Detect which cell encompasses the target text, then output its (x, y) center coordinate. 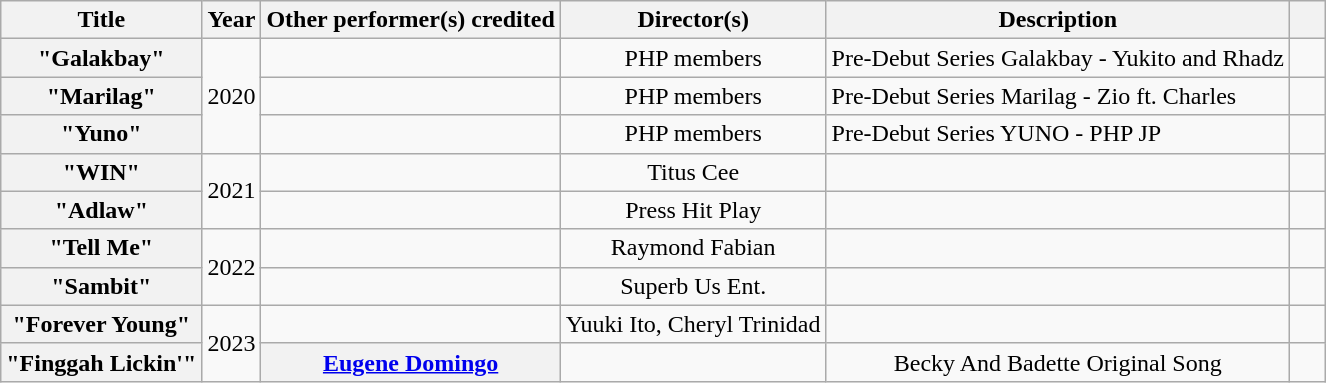
2020 (232, 96)
Titus Cee (693, 172)
Other performer(s) credited (410, 20)
Superb Us Ent. (693, 286)
Pre-Debut Series Marilag - Zio ft. Charles (1058, 96)
Pre-Debut Series Galakbay - Yukito and Rhadz (1058, 58)
Raymond Fabian (693, 248)
Pre-Debut Series YUNO - PHP JP (1058, 134)
"Yuno" (102, 134)
Becky And Badette Original Song (1058, 362)
"Sambit" (102, 286)
Director(s) (693, 20)
Press Hit Play (693, 210)
"Tell Me" (102, 248)
"Finggah Lickin'" (102, 362)
Title (102, 20)
2023 (232, 343)
"Forever Young" (102, 324)
2021 (232, 191)
2022 (232, 267)
Eugene Domingo (410, 362)
Yuuki Ito, Cheryl Trinidad (693, 324)
"Adlaw" (102, 210)
Description (1058, 20)
"WIN" (102, 172)
"Galakbay" (102, 58)
"Marilag" (102, 96)
Year (232, 20)
